Pinpoint the cell where the given text exists, returning its [X, Y] midpoint coordinate. 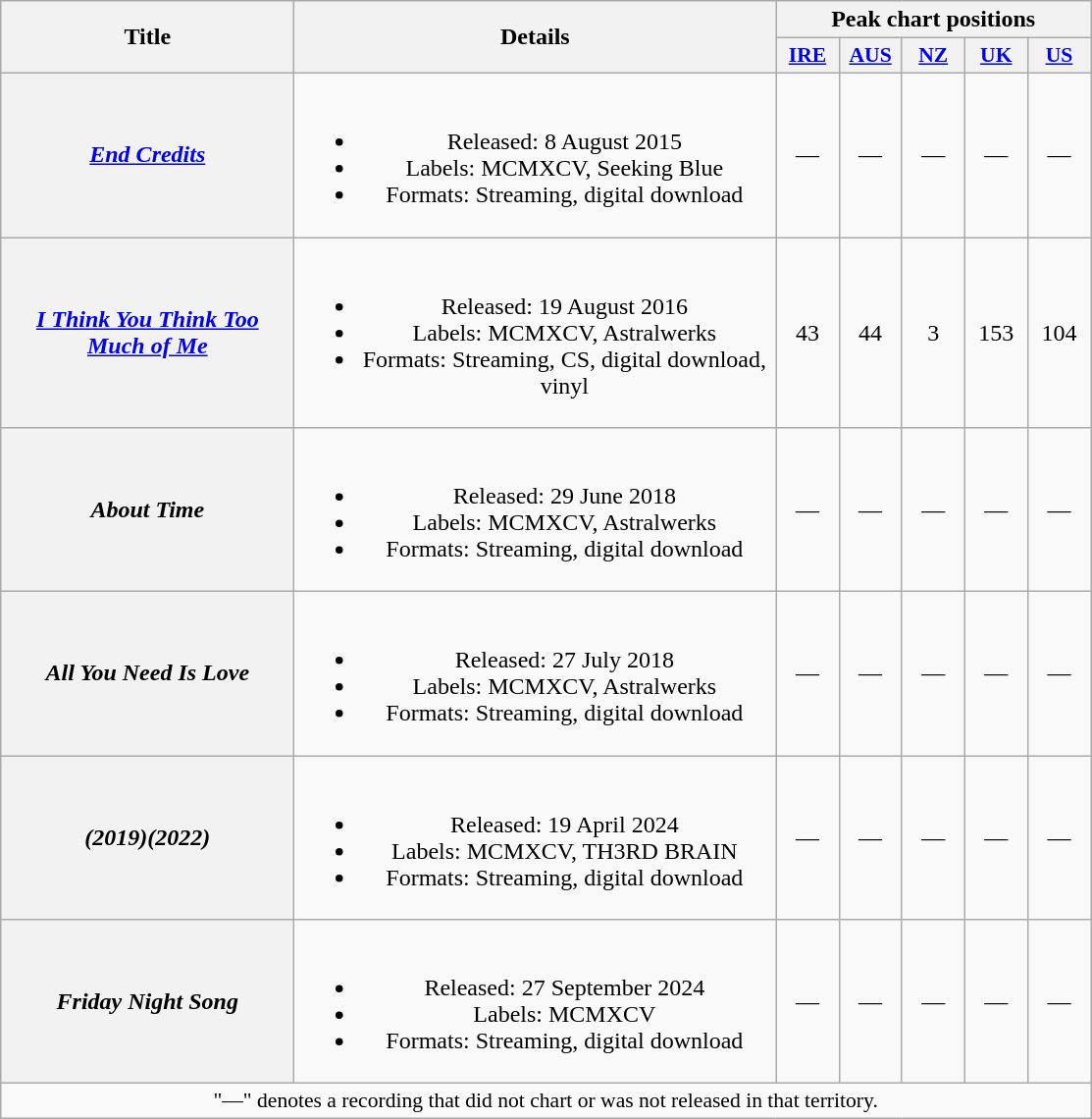
Released: 27 July 2018Labels: MCMXCV, AstralwerksFormats: Streaming, digital download [536, 673]
IRE [807, 56]
Released: 19 August 2016Labels: MCMXCV, AstralwerksFormats: Streaming, CS, digital download, vinyl [536, 333]
Title [147, 37]
NZ [933, 56]
US [1059, 56]
Released: 29 June 2018Labels: MCMXCV, AstralwerksFormats: Streaming, digital download [536, 510]
Peak chart positions [934, 20]
43 [807, 333]
End Credits [147, 155]
AUS [870, 56]
UK [996, 56]
Details [536, 37]
44 [870, 333]
All You Need Is Love [147, 673]
Released: 19 April 2024Labels: MCMXCV, TH3RD BRAINFormats: Streaming, digital download [536, 838]
Friday Night Song [147, 1001]
About Time [147, 510]
"—" denotes a recording that did not chart or was not released in that territory. [546, 1101]
153 [996, 333]
104 [1059, 333]
Released: 8 August 2015Labels: MCMXCV, Seeking BlueFormats: Streaming, digital download [536, 155]
Released: 27 September 2024Labels: MCMXCVFormats: Streaming, digital download [536, 1001]
3 [933, 333]
I Think You Think Too Much of Me [147, 333]
(2019)(2022) [147, 838]
